Find where the given text appears and provide that cell's center as [x, y] coordinate. 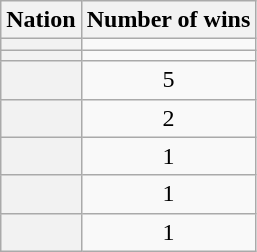
Number of wins [168, 20]
2 [168, 118]
Nation [41, 20]
5 [168, 80]
